Extract the [x, y] coordinate from the center of the cell holding the provided text.  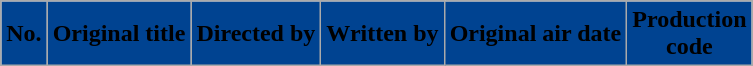
Written by [382, 34]
Original title [119, 34]
Original air date [536, 34]
No. [24, 34]
Directed by [256, 34]
Productioncode [690, 34]
